Determine the (X, Y) coordinate at the center of the cell enclosing the given text.  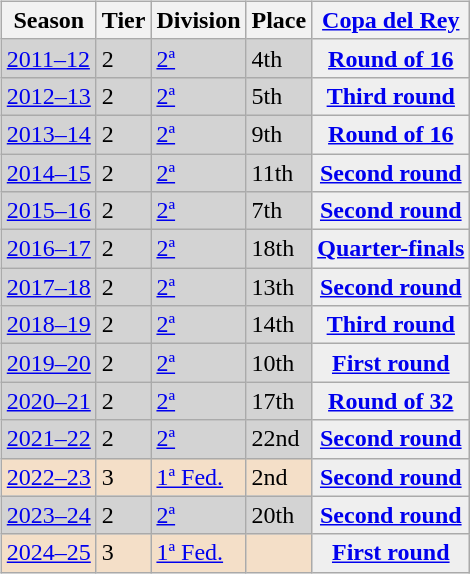
2nd (279, 477)
2020–21 (48, 401)
2015–16 (48, 211)
2023–24 (48, 515)
Place (279, 20)
4th (279, 58)
Copa del Rey (391, 20)
9th (279, 134)
11th (279, 173)
14th (279, 325)
7th (279, 211)
2019–20 (48, 363)
20th (279, 515)
Round of 32 (391, 401)
13th (279, 287)
2021–22 (48, 439)
22nd (279, 439)
5th (279, 96)
2024–25 (48, 553)
2016–17 (48, 249)
Quarter-finals (391, 249)
2022–23 (48, 477)
2013–14 (48, 134)
2012–13 (48, 96)
18th (279, 249)
Division (198, 20)
2018–19 (48, 325)
Season (48, 20)
Tier (124, 20)
17th (279, 401)
2011–12 (48, 58)
2014–15 (48, 173)
2017–18 (48, 287)
10th (279, 363)
